Provide the (X, Y) coordinate of the cell's center where the given text is located.  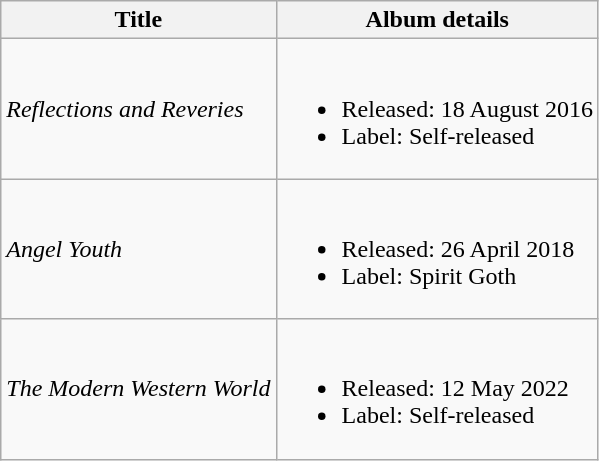
Angel Youth (138, 249)
Album details (437, 20)
Released: 26 April 2018Label: Spirit Goth (437, 249)
Released: 12 May 2022Label: Self-released (437, 389)
Title (138, 20)
The Modern Western World (138, 389)
Reflections and Reveries (138, 109)
Released: 18 August 2016Label: Self-released (437, 109)
